Search for the cell housing the specified text and yield its [X, Y] center coordinate. 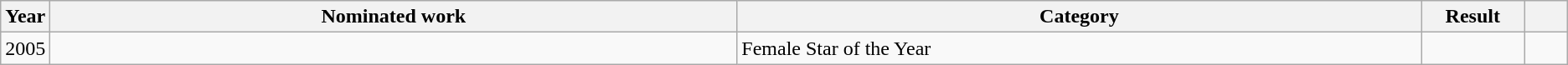
Year [25, 17]
Nominated work [394, 17]
Female Star of the Year [1079, 48]
2005 [25, 48]
Result [1473, 17]
Category [1079, 17]
